Find where the given text appears and provide that cell's center as (X, Y) coordinate. 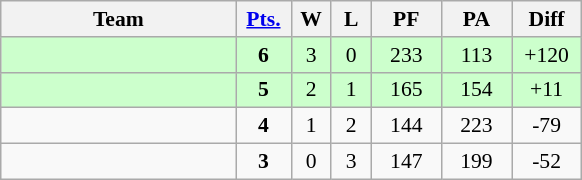
154 (476, 90)
113 (476, 55)
+120 (547, 55)
PA (476, 19)
165 (406, 90)
199 (476, 162)
233 (406, 55)
-79 (547, 126)
PF (406, 19)
+11 (547, 90)
Diff (547, 19)
-52 (547, 162)
W (311, 19)
223 (476, 126)
144 (406, 126)
Pts. (264, 19)
5 (264, 90)
4 (264, 126)
6 (264, 55)
Team (118, 19)
L (351, 19)
147 (406, 162)
